Scan for the cell matching the given text and deliver its (x, y) coordinate at center. 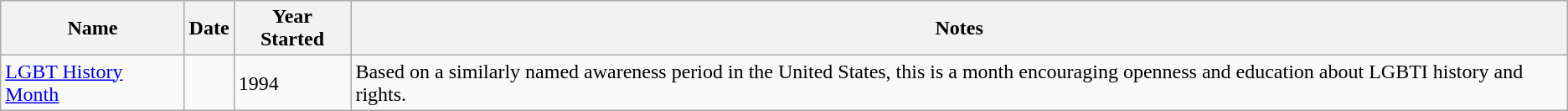
Name (92, 29)
1994 (292, 82)
LGBT History Month (92, 82)
Date (209, 29)
Year Started (292, 29)
Notes (959, 29)
Based on a similarly named awareness period in the United States, this is a month encouraging openness and education about LGBTI history and rights. (959, 82)
